Capture the cell that displays the provided text and extract its (X, Y) central coordinate. 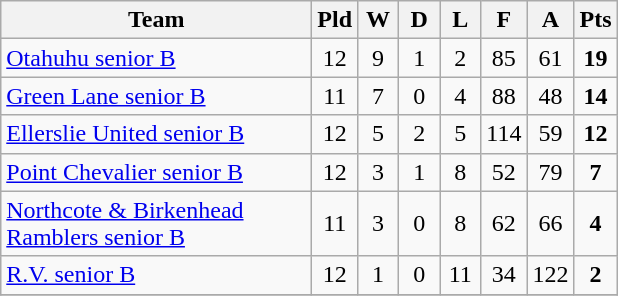
14 (596, 96)
48 (550, 96)
R.V. senior B (156, 275)
Point Chevalier senior B (156, 172)
66 (550, 224)
Otahuhu senior B (156, 58)
85 (504, 58)
59 (550, 134)
88 (504, 96)
W (378, 20)
F (504, 20)
Team (156, 20)
114 (504, 134)
Ellerslie United senior B (156, 134)
34 (504, 275)
D (420, 20)
79 (550, 172)
122 (550, 275)
62 (504, 224)
L (460, 20)
Green Lane senior B (156, 96)
A (550, 20)
Pld (335, 20)
9 (378, 58)
Pts (596, 20)
19 (596, 58)
Northcote & Birkenhead Ramblers senior B (156, 224)
61 (550, 58)
52 (504, 172)
